For the text-containing cell, return its midpoint in [x, y] coordinate format. 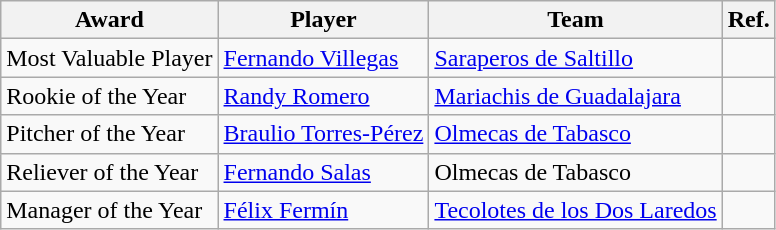
Pitcher of the Year [110, 134]
Félix Fermín [324, 210]
Manager of the Year [110, 210]
Ref. [748, 20]
Fernando Salas [324, 172]
Player [324, 20]
Most Valuable Player [110, 58]
Rookie of the Year [110, 96]
Tecolotes de los Dos Laredos [576, 210]
Award [110, 20]
Mariachis de Guadalajara [576, 96]
Fernando Villegas [324, 58]
Braulio Torres-Pérez [324, 134]
Reliever of the Year [110, 172]
Randy Romero [324, 96]
Team [576, 20]
Saraperos de Saltillo [576, 58]
